Pinpoint the cell where the given text exists, returning its [X, Y] midpoint coordinate. 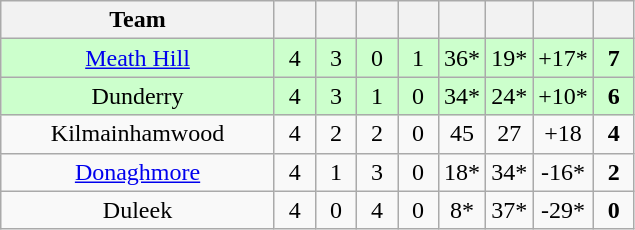
Donaghmore [138, 172]
8* [462, 210]
+17* [564, 58]
Kilmainhamwood [138, 134]
19* [510, 58]
+10* [564, 96]
37* [510, 210]
36* [462, 58]
7 [614, 58]
-29* [564, 210]
18* [462, 172]
24* [510, 96]
6 [614, 96]
Team [138, 20]
Dunderry [138, 96]
27 [510, 134]
45 [462, 134]
Duleek [138, 210]
+18 [564, 134]
Meath Hill [138, 58]
-16* [564, 172]
